Return [x, y] of the center of cell containing provided text 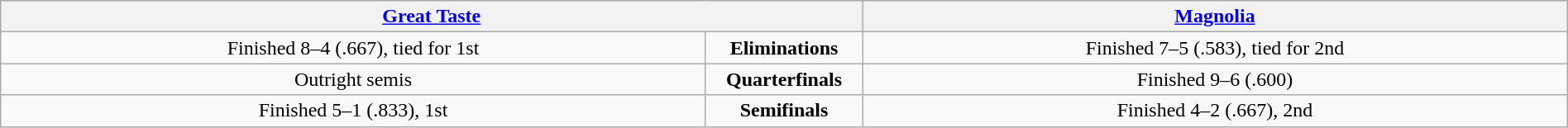
Quarterfinals [784, 79]
Outright semis [354, 79]
Eliminations [784, 48]
Magnolia [1216, 17]
Finished 8–4 (.667), tied for 1st [354, 48]
Finished 5–1 (.833), 1st [354, 111]
Finished 7–5 (.583), tied for 2nd [1216, 48]
Finished 9–6 (.600) [1216, 79]
Finished 4–2 (.667), 2nd [1216, 111]
Great Taste [432, 17]
Semifinals [784, 111]
